Return the [X, Y] coordinate for the center point of the cell that contains the specified text.  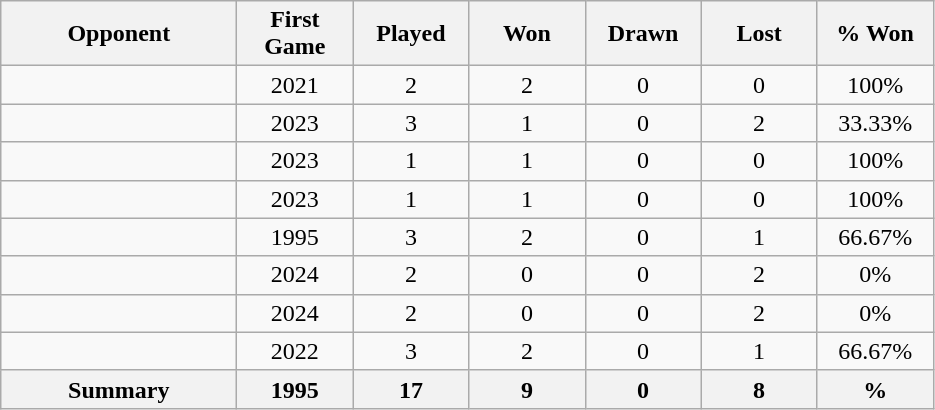
Summary [119, 389]
2022 [295, 351]
2021 [295, 85]
First Game [295, 34]
Lost [759, 34]
33.33% [875, 123]
Won [527, 34]
% Won [875, 34]
9 [527, 389]
Played [411, 34]
% [875, 389]
17 [411, 389]
8 [759, 389]
Drawn [643, 34]
Opponent [119, 34]
